Determine the (x, y) coordinate at the center of the cell enclosing the given text.  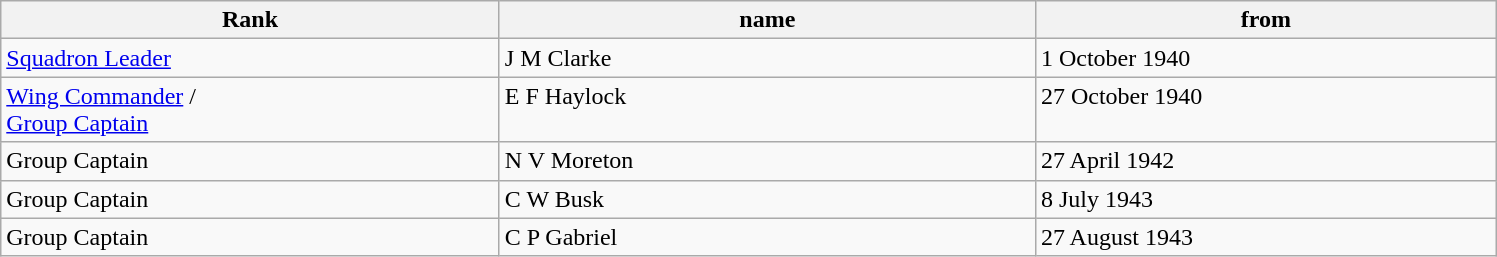
27 October 1940 (1266, 110)
N V Moreton (767, 161)
27 August 1943 (1266, 237)
name (767, 20)
E F Haylock (767, 110)
J M Clarke (767, 58)
Rank (250, 20)
from (1266, 20)
Squadron Leader (250, 58)
C W Busk (767, 199)
27 April 1942 (1266, 161)
C P Gabriel (767, 237)
Wing Commander /Group Captain (250, 110)
8 July 1943 (1266, 199)
1 October 1940 (1266, 58)
